Identify which cell holds the provided text, then report its [x, y] central coordinate. 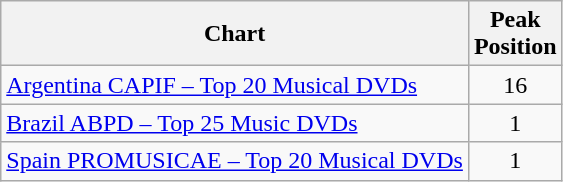
Spain PROMUSICAE – Top 20 Musical DVDs [235, 161]
16 [515, 85]
Chart [235, 34]
Argentina CAPIF – Top 20 Musical DVDs [235, 85]
PeakPosition [515, 34]
Brazil ABPD – Top 25 Music DVDs [235, 123]
